Provide the (x, y) coordinate of the cell's center where the given text is located.  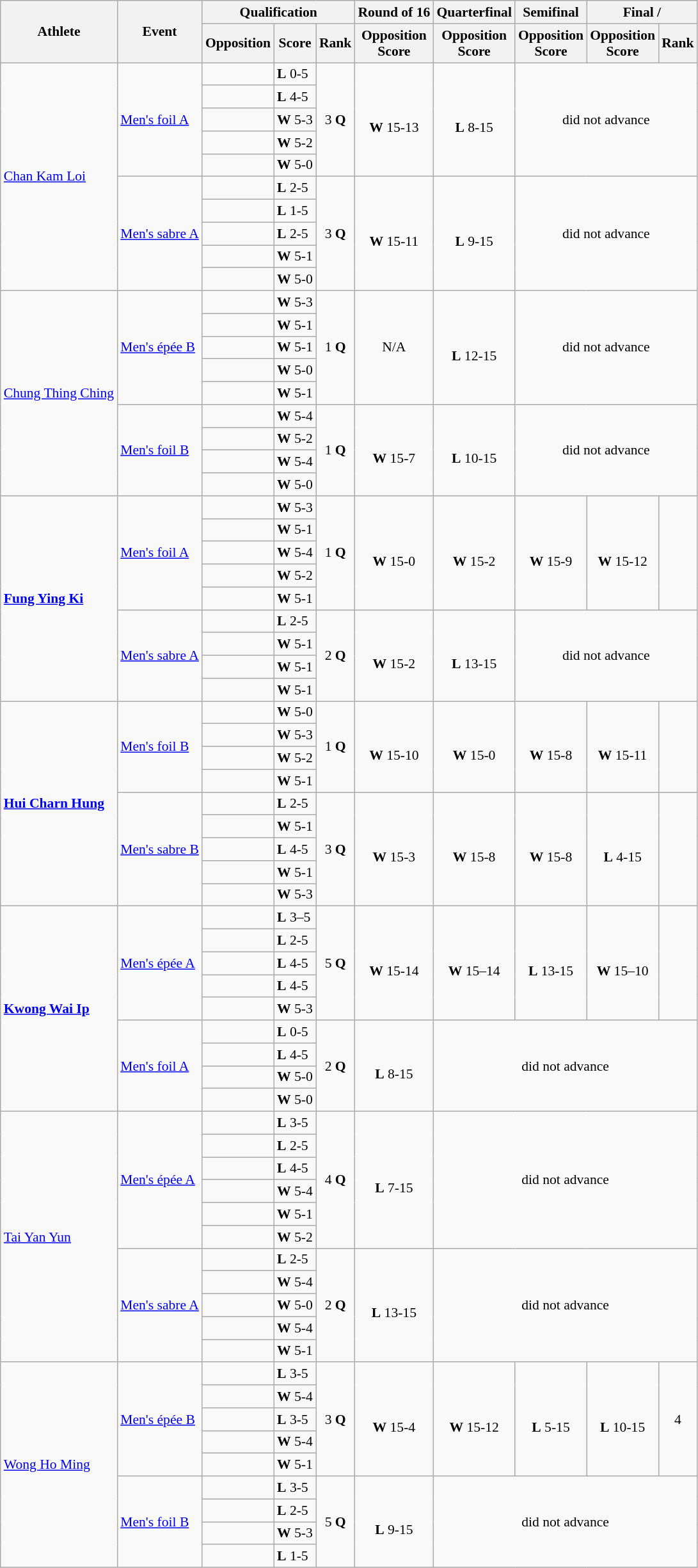
L 3–5 (295, 918)
Chan Kam Loi (59, 177)
Kwong Wai Ip (59, 1009)
Athlete (59, 32)
W 15-4 (394, 1420)
4 Q (335, 1180)
W 15-9 (551, 553)
W 15-3 (394, 849)
N/A (394, 348)
L 7-15 (394, 1180)
Chung Thing Ching (59, 393)
W 15-7 (394, 450)
W 15-14 (394, 963)
L 5-15 (551, 1420)
W 15–10 (623, 963)
Score (295, 44)
Quarterfinal (474, 12)
W 15–14 (474, 963)
Men's sabre B (160, 849)
Event (160, 32)
W 15-10 (394, 746)
L 12-15 (474, 348)
Fung Ying Ki (59, 599)
Tai Yan Yun (59, 1237)
W 15-13 (394, 120)
Qualification (279, 12)
Opposition (238, 44)
Hui Charn Hung (59, 804)
Wong Ho Ming (59, 1466)
Semifinal (551, 12)
L 4-15 (623, 849)
Round of 16 (394, 12)
Final / (642, 12)
4 (678, 1420)
